Search for the cell housing the specified text and yield its [X, Y] center coordinate. 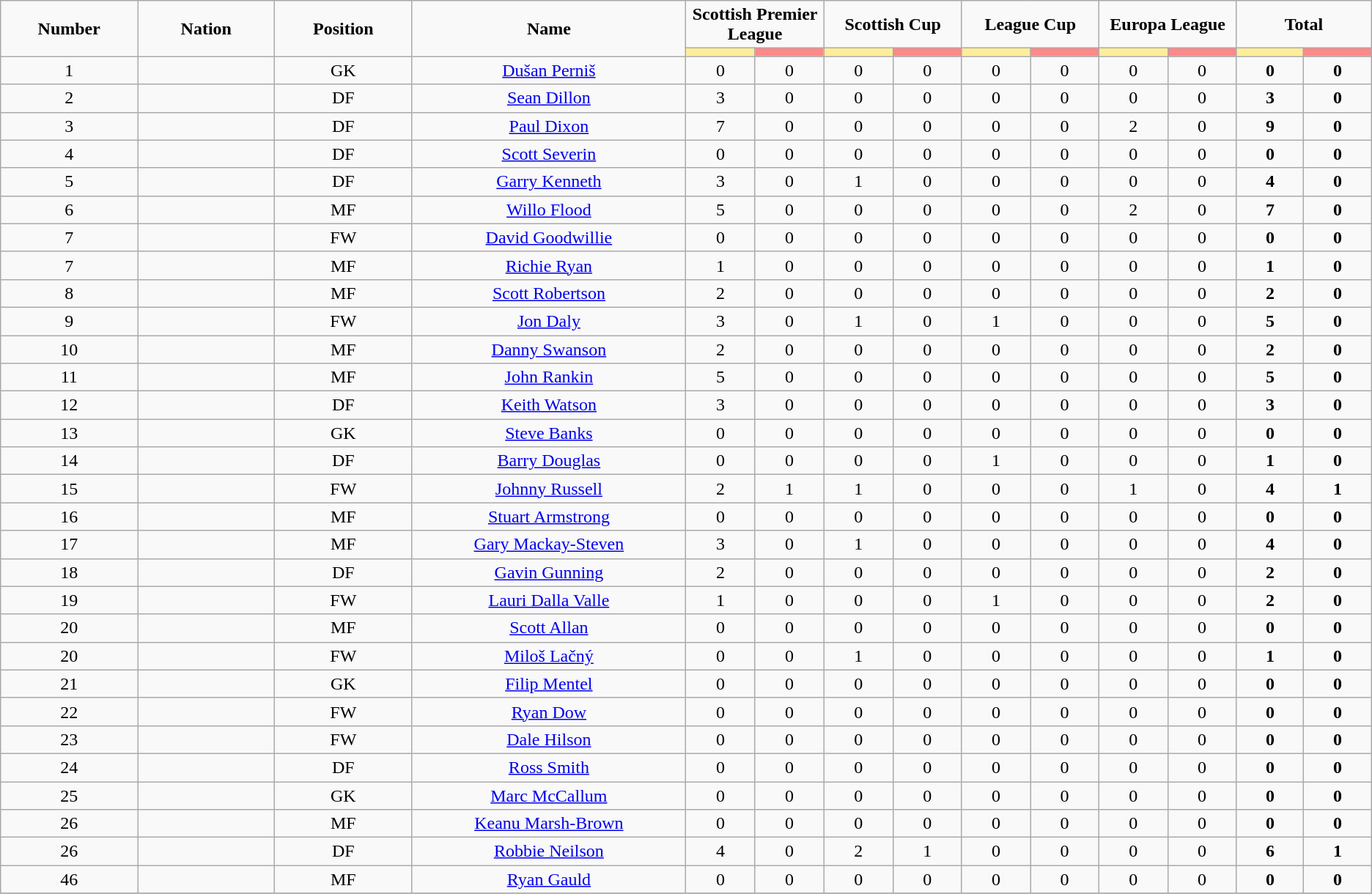
Willo Flood [549, 210]
22 [69, 712]
8 [69, 293]
League Cup [1030, 25]
John Rankin [549, 377]
Scott Severin [549, 154]
Ryan Dow [549, 712]
Nation [207, 29]
Barry Douglas [549, 461]
Sean Dillon [549, 98]
23 [69, 739]
Dušan Perniš [549, 70]
Jon Daly [549, 321]
Miloš Lačný [549, 656]
Steve Banks [549, 433]
Keith Watson [549, 405]
10 [69, 350]
21 [69, 684]
24 [69, 767]
12 [69, 405]
Johnny Russell [549, 489]
Stuart Armstrong [549, 517]
Danny Swanson [549, 350]
Keanu Marsh-Brown [549, 824]
Scott Allan [549, 628]
14 [69, 461]
Dale Hilson [549, 739]
18 [69, 572]
19 [69, 600]
Richie Ryan [549, 265]
Gavin Gunning [549, 572]
46 [69, 879]
13 [69, 433]
Total [1304, 25]
11 [69, 377]
Scottish Premier League [755, 25]
Marc McCallum [549, 795]
25 [69, 795]
17 [69, 544]
Scottish Cup [893, 25]
15 [69, 489]
Ross Smith [549, 767]
Name [549, 29]
Lauri Dalla Valle [549, 600]
Position [343, 29]
Garry Kenneth [549, 182]
Paul Dixon [549, 126]
Europa League [1167, 25]
David Goodwillie [549, 237]
Ryan Gauld [549, 879]
Robbie Neilson [549, 851]
Filip Mentel [549, 684]
Scott Robertson [549, 293]
16 [69, 517]
Gary Mackay-Steven [549, 544]
Number [69, 29]
